Return the [X, Y] coordinate for the center point of the cell that contains the specified text.  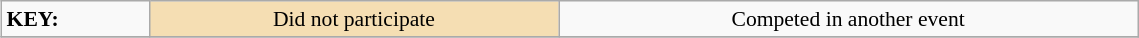
Competed in another event [848, 19]
KEY: [76, 19]
Did not participate [354, 19]
